Scan for the cell matching the given text and deliver its (X, Y) coordinate at center. 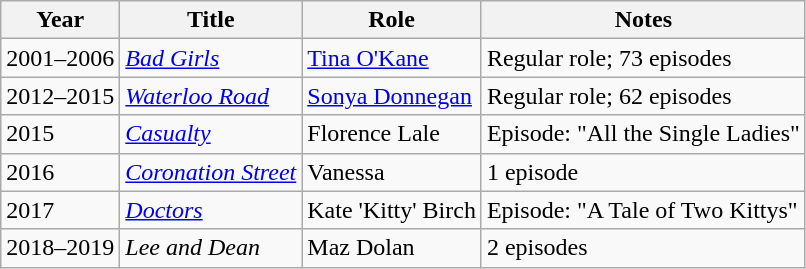
2018–2019 (60, 248)
2017 (60, 210)
2001–2006 (60, 58)
2 episodes (643, 248)
Maz Dolan (392, 248)
Lee and Dean (211, 248)
2015 (60, 134)
2012–2015 (60, 96)
Episode: "All the Single Ladies" (643, 134)
Waterloo Road (211, 96)
Regular role; 73 episodes (643, 58)
Sonya Donnegan (392, 96)
Episode: "A Tale of Two Kittys" (643, 210)
Bad Girls (211, 58)
Coronation Street (211, 172)
Notes (643, 20)
Regular role; 62 episodes (643, 96)
Casualty (211, 134)
Doctors (211, 210)
Tina O'Kane (392, 58)
Vanessa (392, 172)
Year (60, 20)
Florence Lale (392, 134)
Kate 'Kitty' Birch (392, 210)
Title (211, 20)
2016 (60, 172)
Role (392, 20)
1 episode (643, 172)
